Detect which cell encompasses the target text, then output its [X, Y] center coordinate. 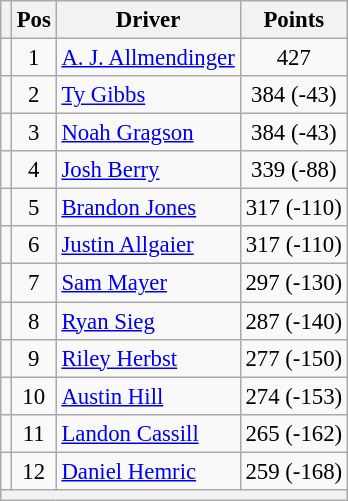
3 [34, 133]
5 [34, 208]
Riley Herbst [148, 358]
Justin Allgaier [148, 245]
Ryan Sieg [148, 321]
12 [34, 471]
8 [34, 321]
Noah Gragson [148, 133]
297 (-130) [294, 283]
Austin Hill [148, 396]
287 (-140) [294, 321]
Points [294, 20]
Ty Gibbs [148, 95]
Driver [148, 20]
Landon Cassill [148, 433]
Sam Mayer [148, 283]
Brandon Jones [148, 208]
6 [34, 245]
11 [34, 433]
339 (-88) [294, 170]
427 [294, 58]
Josh Berry [148, 170]
Daniel Hemric [148, 471]
9 [34, 358]
10 [34, 396]
274 (-153) [294, 396]
4 [34, 170]
Pos [34, 20]
259 (-168) [294, 471]
7 [34, 283]
265 (-162) [294, 433]
2 [34, 95]
A. J. Allmendinger [148, 58]
277 (-150) [294, 358]
1 [34, 58]
